Pinpoint the cell where the given text exists, returning its [x, y] midpoint coordinate. 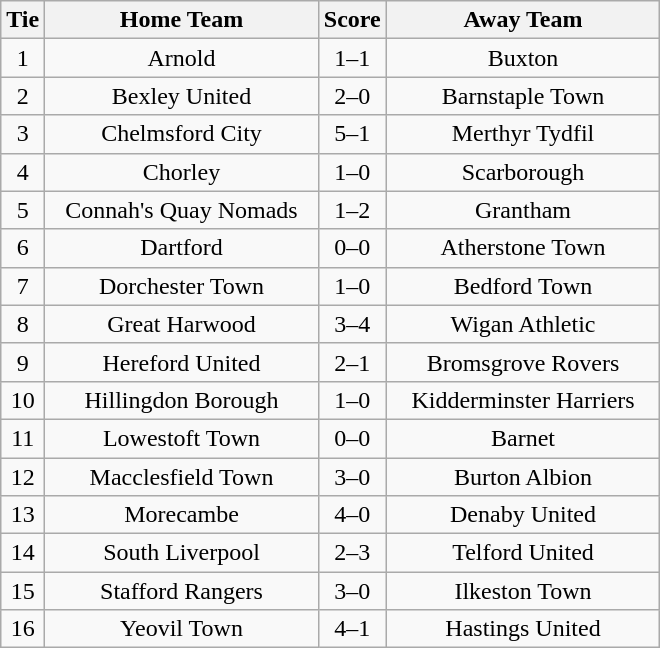
1–1 [352, 58]
3 [23, 134]
Barnstaple Town [523, 96]
7 [23, 286]
Morecambe [182, 515]
Score [352, 20]
Burton Albion [523, 477]
Macclesfield Town [182, 477]
2–1 [352, 362]
Hastings United [523, 629]
1 [23, 58]
Great Harwood [182, 324]
Bromsgrove Rovers [523, 362]
Tie [23, 20]
12 [23, 477]
Dartford [182, 248]
Scarborough [523, 172]
2–0 [352, 96]
Ilkeston Town [523, 591]
Dorchester Town [182, 286]
4–0 [352, 515]
Yeovil Town [182, 629]
Grantham [523, 210]
Kidderminster Harriers [523, 400]
Hereford United [182, 362]
Merthyr Tydfil [523, 134]
5 [23, 210]
4–1 [352, 629]
8 [23, 324]
5–1 [352, 134]
Lowestoft Town [182, 438]
Home Team [182, 20]
Atherstone Town [523, 248]
2 [23, 96]
2–3 [352, 553]
11 [23, 438]
4 [23, 172]
Chelmsford City [182, 134]
Buxton [523, 58]
Chorley [182, 172]
Bexley United [182, 96]
Barnet [523, 438]
9 [23, 362]
6 [23, 248]
Arnold [182, 58]
1–2 [352, 210]
16 [23, 629]
Hillingdon Borough [182, 400]
13 [23, 515]
Bedford Town [523, 286]
15 [23, 591]
Denaby United [523, 515]
Away Team [523, 20]
10 [23, 400]
South Liverpool [182, 553]
3–4 [352, 324]
Connah's Quay Nomads [182, 210]
Wigan Athletic [523, 324]
Telford United [523, 553]
14 [23, 553]
Stafford Rangers [182, 591]
